Detect which cell encompasses the target text, then output its [X, Y] center coordinate. 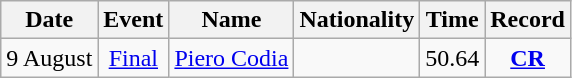
Final [134, 58]
CR [528, 58]
Nationality [357, 20]
Date [50, 20]
9 August [50, 58]
Time [452, 20]
Record [528, 20]
Name [232, 20]
Event [134, 20]
50.64 [452, 58]
Piero Codia [232, 58]
